Scan for the cell matching the given text and deliver its [X, Y] coordinate at center. 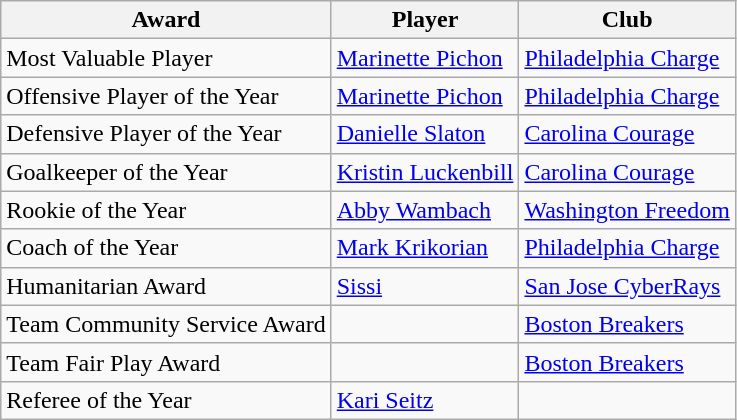
San Jose CyberRays [627, 286]
Kari Seitz [425, 400]
Abby Wambach [425, 210]
Mark Krikorian [425, 248]
Coach of the Year [166, 248]
Humanitarian Award [166, 286]
Club [627, 20]
Washington Freedom [627, 210]
Most Valuable Player [166, 58]
Sissi [425, 286]
Team Fair Play Award [166, 362]
Goalkeeper of the Year [166, 172]
Player [425, 20]
Team Community Service Award [166, 324]
Kristin Luckenbill [425, 172]
Award [166, 20]
Danielle Slaton [425, 134]
Defensive Player of the Year [166, 134]
Referee of the Year [166, 400]
Offensive Player of the Year [166, 96]
Rookie of the Year [166, 210]
